Determine the [X, Y] coordinate at the center of the cell enclosing the given text.  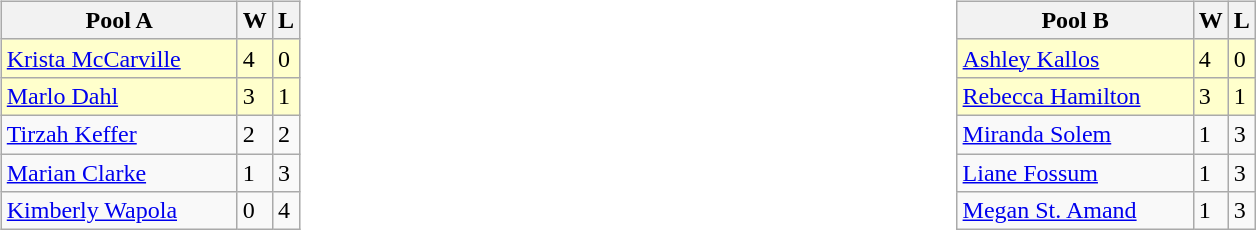
Marian Clarke [119, 173]
Pool A [119, 20]
Ashley Kallos [1075, 58]
Miranda Solem [1075, 134]
Kimberly Wapola [119, 211]
Megan St. Amand [1075, 211]
Pool B [1075, 20]
Tirzah Keffer [119, 134]
Rebecca Hamilton [1075, 96]
Marlo Dahl [119, 96]
Krista McCarville [119, 58]
Liane Fossum [1075, 173]
